Identify which cell holds the provided text, then report its [X, Y] central coordinate. 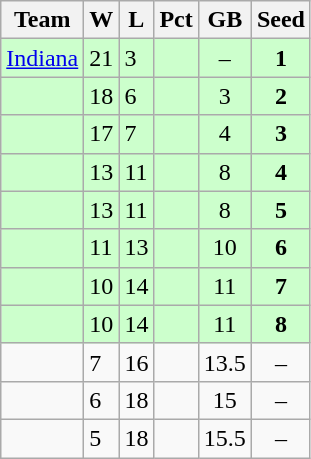
15.5 [224, 438]
Seed [280, 20]
1 [280, 58]
W [102, 20]
GB [224, 20]
15 [224, 400]
2 [280, 96]
Pct [176, 20]
L [136, 20]
21 [102, 58]
13.5 [224, 362]
17 [102, 134]
16 [136, 362]
Indiana [42, 58]
Team [42, 20]
